Extract the (X, Y) coordinate from the center of the cell holding the provided text.  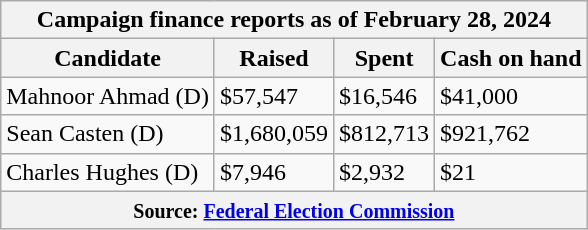
$41,000 (511, 96)
Charles Hughes (D) (108, 172)
$57,547 (274, 96)
Candidate (108, 58)
Mahnoor Ahmad (D) (108, 96)
Sean Casten (D) (108, 134)
Cash on hand (511, 58)
$21 (511, 172)
$1,680,059 (274, 134)
Source: Federal Election Commission (294, 210)
$921,762 (511, 134)
Spent (384, 58)
Campaign finance reports as of February 28, 2024 (294, 20)
$2,932 (384, 172)
$7,946 (274, 172)
$16,546 (384, 96)
$812,713 (384, 134)
Raised (274, 58)
